Determine the [x, y] coordinate at the center of the cell enclosing the given text.  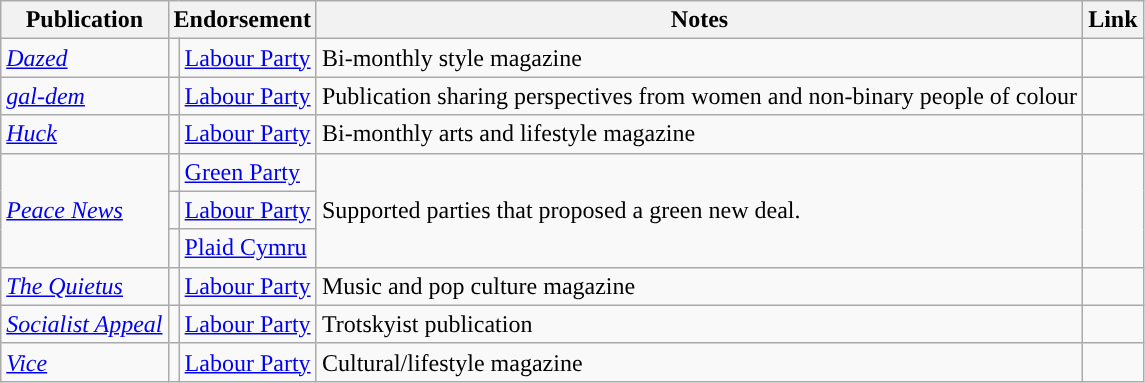
Cultural/lifestyle magazine [699, 362]
Supported parties that proposed a green new deal. [699, 210]
Green Party [248, 172]
Publication [84, 20]
Publication sharing perspectives from women and non-binary people of colour [699, 96]
Socialist Appeal [84, 324]
Dazed [84, 58]
gal-dem [84, 96]
Bi-monthly style magazine [699, 58]
Notes [699, 20]
Endorsement [242, 20]
Music and pop culture magazine [699, 286]
Huck [84, 134]
Peace News [84, 210]
The Quietus [84, 286]
Plaid Cymru [248, 248]
Bi-monthly arts and lifestyle magazine [699, 134]
Trotskyist publication [699, 324]
Vice [84, 362]
Link [1113, 20]
